For the text-containing cell, return its midpoint in [x, y] coordinate format. 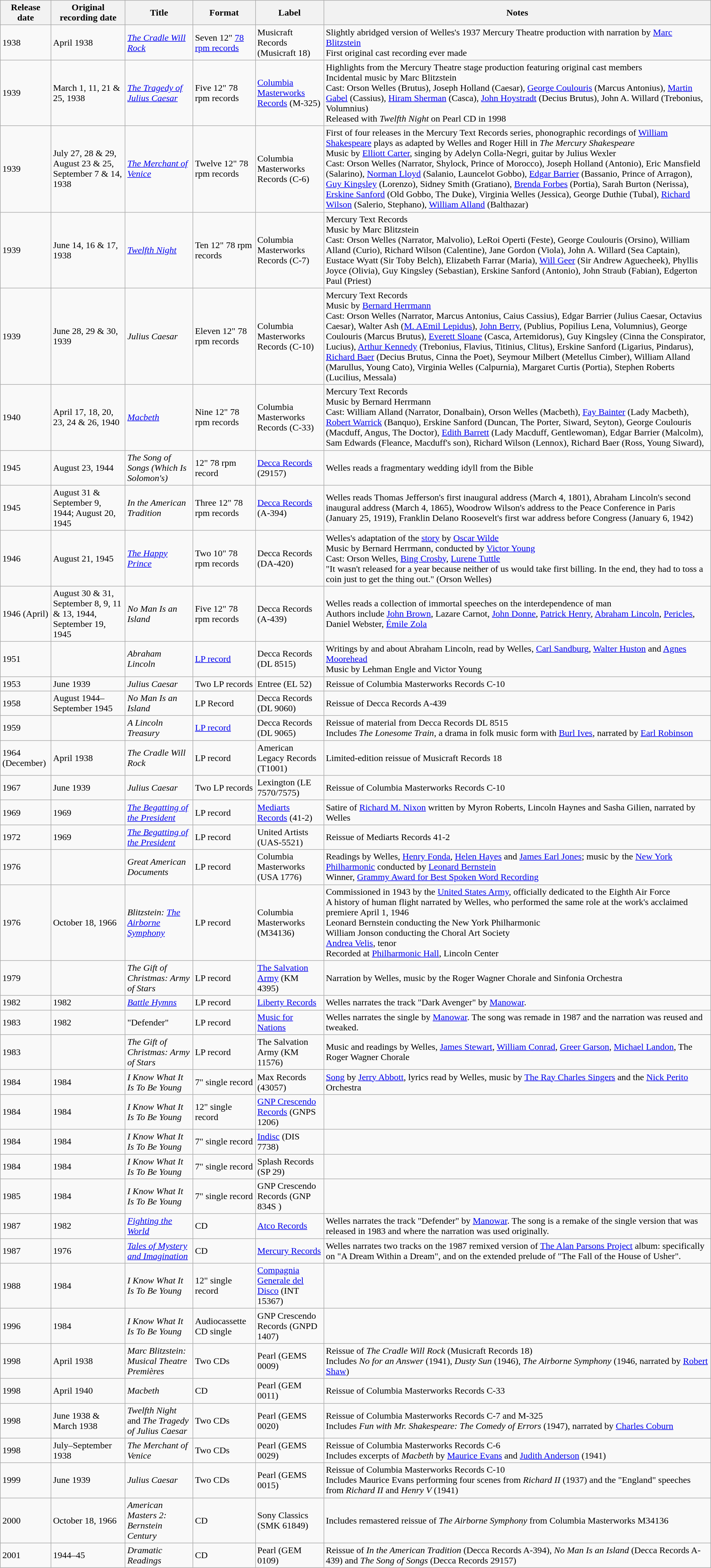
Title [159, 13]
1988 [26, 1286]
Columbia Masterworks Records (C-33) [289, 417]
August 30 & 31, September 8, 9, 11 & 13, 1944, September 19, 1945 [88, 614]
"Defender" [159, 1022]
Nine 12" 78 rpm records [224, 417]
Welles narrates the single by Manowar. The song was remade in 1987 and the narration was reused and tweaked. [517, 1022]
Tales of Mystery and Imagination [159, 1251]
June 1938 & March 1938 [88, 1421]
In the American Tradition [159, 508]
1951 [26, 659]
LP Record [224, 704]
American Legacy Records (T1001) [289, 758]
Pearl (GEMS 0020) [289, 1421]
Blitzstein: The Airborne Symphony [159, 922]
Twelfth Night and The Tragedy of Julius Caesar [159, 1421]
Columbia Masterworks (M34136) [289, 922]
Columbia Masterworks Records (C-7) [289, 250]
1985 [26, 1196]
1972 [26, 837]
Two 10" 78 rpm records [224, 558]
GNP Crescendo Records (GNPS 1206) [289, 1112]
1958 [26, 704]
Twelve 12" 78 rpm records [224, 169]
The Salvation Army (KM 11576) [289, 1052]
Decca Records (DL 8515) [289, 659]
Narration by Welles, music by the Roger Wagner Chorale and Sinfonia Orchestra [517, 978]
April 17, 18, 20, 23, 24 & 26, 1940 [88, 417]
1964 (December) [26, 758]
Sony Classics (SMK 61849) [289, 1521]
1946 (April) [26, 614]
1940 [26, 417]
Welles narrates the track "Dark Avenger" by Manowar. [517, 1003]
Format [224, 13]
1953 [26, 684]
1946 [26, 558]
Decca Records (DL 9060) [289, 704]
Mercury Records [289, 1251]
Splash Records (SP 29) [289, 1166]
Reissue of In the American Tradition (Decca Records A-394), No Man Is an Island (Decca Records A-439) and The Song of Songs (Decca Records 29157) [517, 1555]
1967 [26, 788]
Pearl (GEMS 0029) [289, 1451]
1999 [26, 1480]
Fighting the World [159, 1226]
Music and readings by Welles, James Stewart, William Conrad, Greer Garson, Michael Landon, The Roger Wagner Chorale [517, 1052]
Compagnia Generale del Disco (INT 15367) [289, 1286]
August 31 & September 9, 1944; August 20, 1945 [88, 508]
Satire of Richard M. Nixon written by Myron Roberts, Lincoln Haynes and Sasha Gilien, narrated by Welles [517, 812]
A Lincoln Treasury [159, 728]
Song by Jerry Abbott, lyrics read by Welles, music by The Ray Charles Singers and the Nick Perito Orchestra [517, 1082]
United Artists (UAS-5521) [289, 837]
Abraham Lincoln [159, 659]
Reissue of Columbia Masterworks Records C-6Includes excerpts of Macbeth by Maurice Evans and Judith Anderson (1941) [517, 1451]
1996 [26, 1326]
Original recording date [88, 13]
Decca Records (29157) [289, 468]
1959 [26, 728]
Three 12" 78 rpm records [224, 508]
Decca Records (DL 9065) [289, 728]
August 23, 1944 [88, 468]
Marc Blitzstein: Musical Theatre Premières [159, 1361]
Pearl (GEM 0011) [289, 1391]
July 27, 28 & 29, August 23 & 25, September 7 & 14, 1938 [88, 169]
August 21, 1945 [88, 558]
Reissue of Decca Records A-439 [517, 704]
June 14, 16 & 17, 1938 [88, 250]
1979 [26, 978]
The Tragedy of Julius Caesar [159, 93]
Includes remastered reissue of The Airborne Symphony from Columbia Masterworks M34136 [517, 1521]
Mediarts Records (41-2) [289, 812]
Slightly abridged version of Welles's 1937 Mercury Theatre production with narration by Marc BlitzsteinFirst original cast recording ever made [517, 43]
Max Records (43057) [289, 1082]
Writings by and about Abraham Lincoln, read by Welles, Carl Sandburg, Walter Huston and Agnes MooreheadMusic by Lehman Engle and Victor Young [517, 659]
2001 [26, 1555]
June 28, 29 & 30, 1939 [88, 336]
Columbia Masterworks Records (C-10) [289, 336]
Label [289, 13]
Pearl (GEMS 0009) [289, 1361]
Musicraft Records (Musicraft 18) [289, 43]
Great American Documents [159, 867]
Decca Records (A-439) [289, 614]
The Happy Prince [159, 558]
1944–45 [88, 1555]
Notes [517, 13]
Atco Records [289, 1226]
American Masters 2: Bernstein Century [159, 1521]
Eleven 12" 78 rpm records [224, 336]
Pearl (GEM 0109) [289, 1555]
Welles reads a fragmentary wedding idyll from the Bible [517, 468]
2000 [26, 1521]
Pearl (GEMS 0015) [289, 1480]
The Salvation Army (KM 4395) [289, 978]
Reissue of material from Decca Records DL 8515Includes The Lonesome Train, a drama in folk music form with Burl Ives, narrated by Earl Robinson [517, 728]
July–September 1938 [88, 1451]
Lexington (LE 7570/7575) [289, 788]
Decca Records (DA-420) [289, 558]
Reissue of Columbia Masterworks Records C-7 and M-325Includes Fun with Mr. Shakespeare: The Comedy of Errors (1947), narrated by Charles Coburn [517, 1421]
April 1940 [88, 1391]
Dramatic Readings [159, 1555]
August 1944–September 1945 [88, 704]
Limited-edition reissue of Musicraft Records 18 [517, 758]
AudiocassetteCD single [224, 1326]
GNP Crescendo Records (GNPD 1407) [289, 1326]
Columbia Masterworks Records (M-325) [289, 93]
Indisc (DIS 7738) [289, 1141]
GNP Crescendo Records (GNP 834S ) [289, 1196]
Columbia Masterworks (USA 1776) [289, 867]
March 1, 11, 21 & 25, 1938 [88, 93]
Reissue of Columbia Masterworks Records C-33 [517, 1391]
Release date [26, 13]
Seven 12" 78 rpm records [224, 43]
Entree (EL 52) [289, 684]
12" 78 rpm record [224, 468]
Reissue of Mediarts Records 41-2 [517, 837]
Columbia Masterworks Records (C-6) [289, 169]
Liberty Records [289, 1003]
Music for Nations [289, 1022]
Battle Hymns [159, 1003]
Twelfth Night [159, 250]
1938 [26, 43]
Decca Records (A-394) [289, 508]
Ten 12" 78 rpm records [224, 250]
The Song of Songs (Which Is Solomon's) [159, 468]
